Extract the (X, Y) coordinate from the center of the cell holding the provided text.  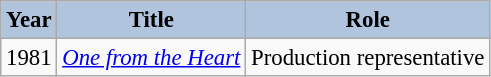
One from the Heart (152, 58)
Production representative (368, 58)
Role (368, 20)
Title (152, 20)
Year (29, 20)
1981 (29, 58)
